Find where the given text appears and provide that cell's center as (X, Y) coordinate. 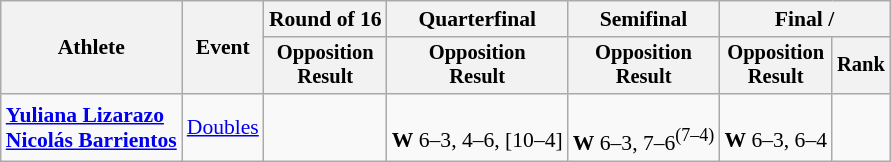
Final / (804, 19)
W 6–3, 6–4 (776, 128)
Semifinal (644, 19)
Doubles (223, 128)
W 6–3, 4–6, [10–4] (478, 128)
Yuliana LizarazoNicolás Barrientos (92, 128)
Rank (861, 66)
Quarterfinal (478, 19)
W 6–3, 7–6(7–4) (644, 128)
Event (223, 48)
Round of 16 (326, 19)
Athlete (92, 48)
